From the cell containing the given text, extract its center point as [X, Y] coordinate. 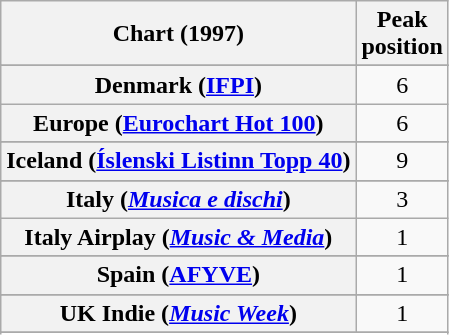
Italy Airplay (Music & Media) [178, 237]
Denmark (IFPI) [178, 85]
Chart (1997) [178, 34]
UK Indie (Music Week) [178, 313]
Peakposition [402, 34]
Iceland (Íslenski Listinn Topp 40) [178, 161]
Europe (Eurochart Hot 100) [178, 123]
3 [402, 199]
9 [402, 161]
Spain (AFYVE) [178, 275]
Italy (Musica e dischi) [178, 199]
